From the cell containing the given text, extract its center point as (x, y) coordinate. 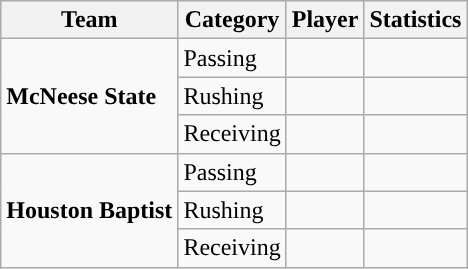
Category (232, 20)
Team (90, 20)
McNeese State (90, 96)
Statistics (416, 20)
Player (325, 20)
Houston Baptist (90, 210)
